Extract the [x, y] coordinate from the center of the cell holding the provided text.  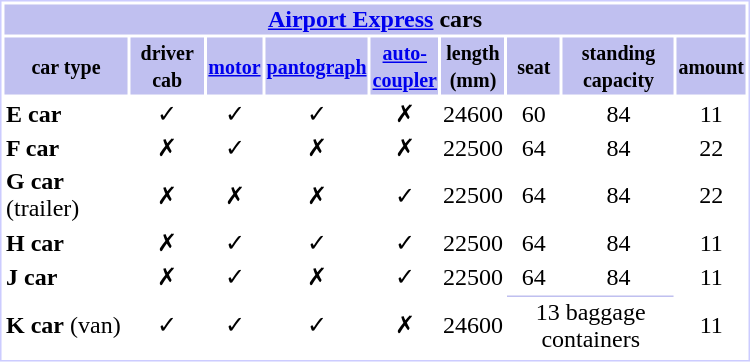
motor [234, 66]
E car [66, 114]
length(mm) [472, 66]
seat [534, 66]
pantograph [316, 66]
standingcapacity [618, 66]
car type [66, 66]
K car (van) [66, 325]
F car [66, 148]
driver cab [166, 66]
amount [712, 66]
H car [66, 242]
G car (trailer) [66, 194]
auto-coupler [404, 66]
13 baggage containers [590, 325]
J car [66, 277]
Airport Express cars [374, 19]
60 [534, 114]
